Pinpoint the cell where the given text exists, returning its (x, y) midpoint coordinate. 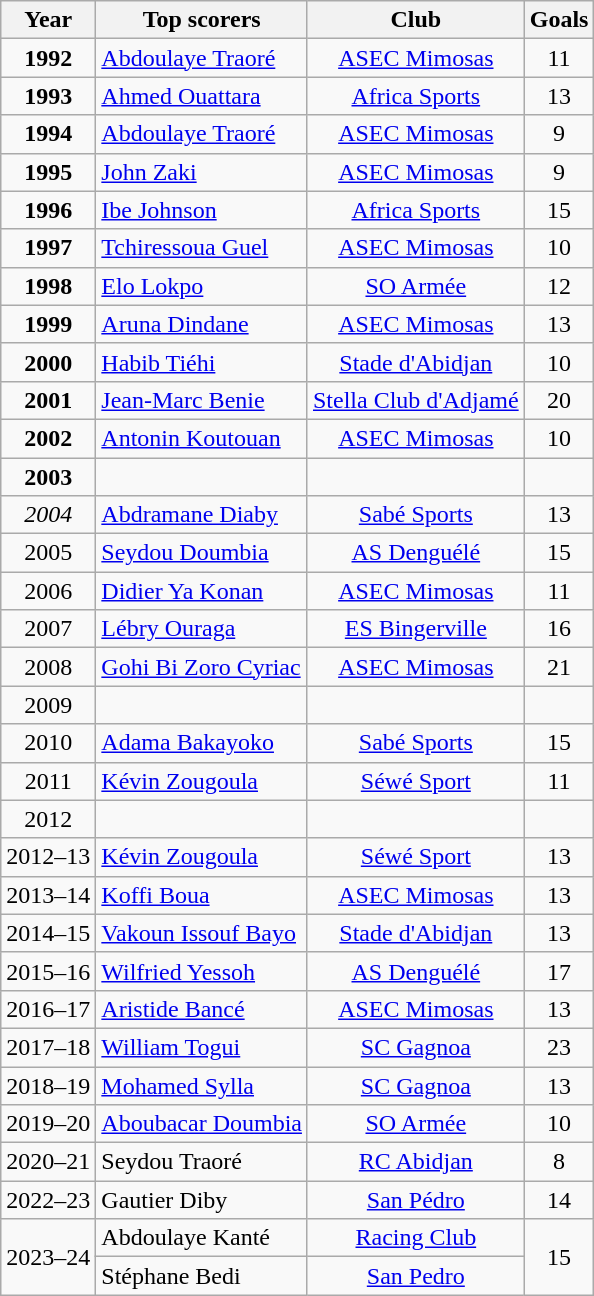
Aruna Dindane (202, 324)
2022–23 (48, 1200)
Gohi Bi Zoro Cyriac (202, 667)
1995 (48, 172)
1994 (48, 134)
Tchiressoua Guel (202, 248)
21 (559, 667)
2007 (48, 629)
1992 (48, 58)
2015–16 (48, 971)
2013–14 (48, 895)
San Pédro (416, 1200)
16 (559, 629)
San Pedro (416, 1276)
2009 (48, 705)
Wilfried Yessoh (202, 971)
2014–15 (48, 933)
2012–13 (48, 857)
2020–21 (48, 1162)
Goals (559, 20)
Stella Club d'Adjamé (416, 400)
23 (559, 1047)
1999 (48, 324)
2010 (48, 743)
William Togui (202, 1047)
1997 (48, 248)
1998 (48, 286)
2003 (48, 477)
2019–20 (48, 1124)
2023–24 (48, 1257)
8 (559, 1162)
Stéphane Bedi (202, 1276)
Jean-Marc Benie (202, 400)
Club (416, 20)
2005 (48, 553)
Antonin Koutouan (202, 438)
Racing Club (416, 1238)
Lébry Ouraga (202, 629)
2017–18 (48, 1047)
2018–19 (48, 1085)
2002 (48, 438)
2008 (48, 667)
1993 (48, 96)
14 (559, 1200)
Aboubacar Doumbia (202, 1124)
Mohamed Sylla (202, 1085)
Didier Ya Konan (202, 591)
2012 (48, 819)
Vakoun Issouf Bayo (202, 933)
John Zaki (202, 172)
Gautier Diby (202, 1200)
2016–17 (48, 1009)
RC Abidjan (416, 1162)
Koffi Boua (202, 895)
Elo Lokpo (202, 286)
Abdramane Diaby (202, 515)
20 (559, 400)
2001 (48, 400)
2006 (48, 591)
Ibe Johnson (202, 210)
Seydou Traoré (202, 1162)
Top scorers (202, 20)
12 (559, 286)
17 (559, 971)
Seydou Doumbia (202, 553)
Adama Bakayoko (202, 743)
Ahmed Ouattara (202, 96)
2004 (48, 515)
1996 (48, 210)
ES Bingerville (416, 629)
2000 (48, 362)
Abdoulaye Kanté (202, 1238)
2011 (48, 781)
Aristide Bancé (202, 1009)
Year (48, 20)
Habib Tiéhi (202, 362)
